Determine the (x, y) coordinate at the center of the cell enclosing the given text.  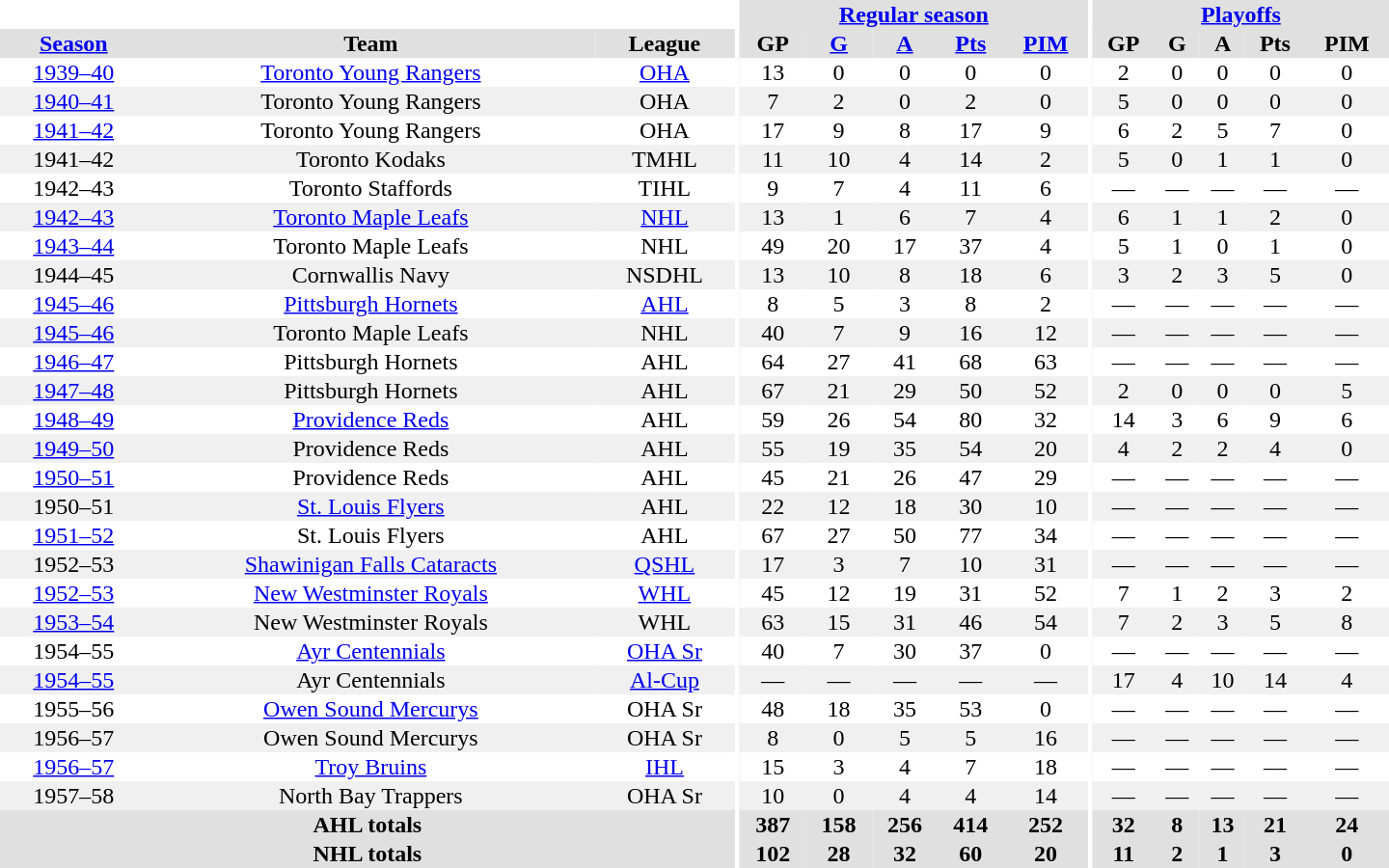
49 (773, 246)
414 (970, 825)
AHL totals (368, 825)
28 (838, 854)
IHL (665, 767)
41 (905, 362)
1946–47 (73, 362)
53 (970, 709)
1951–52 (73, 535)
158 (838, 825)
Playoffs (1240, 14)
1944–45 (73, 275)
48 (773, 709)
North Bay Trappers (371, 796)
1948–49 (73, 420)
102 (773, 854)
1947–48 (73, 391)
Season (73, 43)
34 (1046, 535)
Shawinigan Falls Cataracts (371, 564)
TMHL (665, 159)
59 (773, 420)
Troy Bruins (371, 767)
1955–56 (73, 709)
Toronto Kodaks (371, 159)
1939–40 (73, 72)
Regular season (914, 14)
252 (1046, 825)
68 (970, 362)
QSHL (665, 564)
256 (905, 825)
64 (773, 362)
1943–44 (73, 246)
1953–54 (73, 622)
NSDHL (665, 275)
80 (970, 420)
NHL totals (368, 854)
46 (970, 622)
387 (773, 825)
Team (371, 43)
TIHL (665, 188)
1957–58 (73, 796)
77 (970, 535)
1949–50 (73, 448)
24 (1347, 825)
Al-Cup (665, 680)
47 (970, 477)
22 (773, 506)
1940–41 (73, 101)
Cornwallis Navy (371, 275)
League (665, 43)
60 (970, 854)
Toronto Staffords (371, 188)
55 (773, 448)
